Detect which cell encompasses the target text, then output its (x, y) center coordinate. 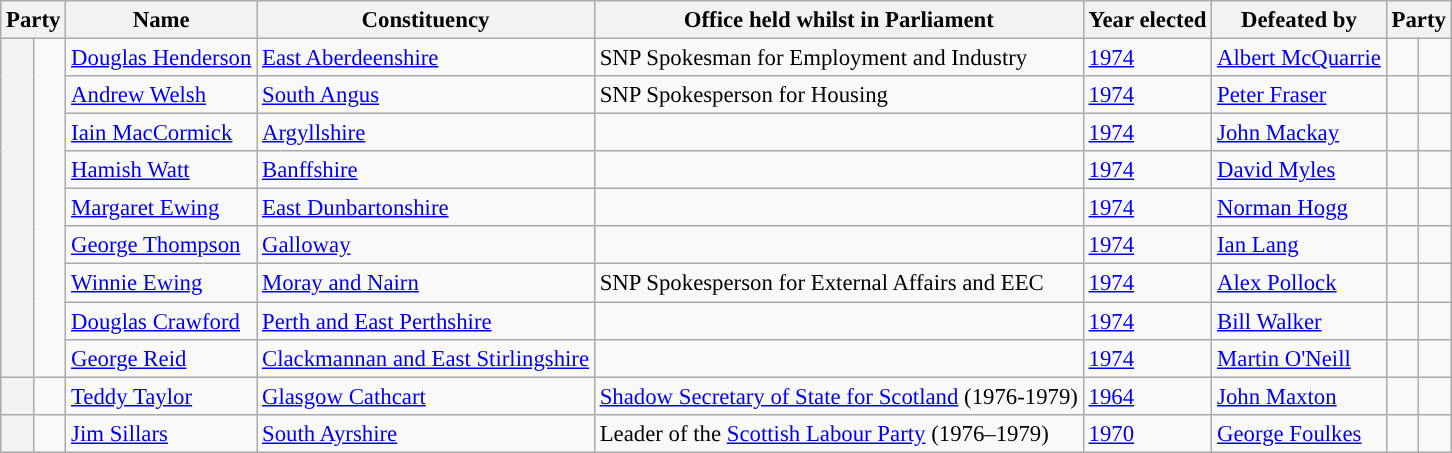
Alex Pollock (1299, 283)
Douglas Henderson (162, 58)
Name (162, 20)
South Ayrshire (426, 433)
Defeated by (1299, 20)
Perth and East Perthshire (426, 321)
Andrew Welsh (162, 95)
Bill Walker (1299, 321)
Ian Lang (1299, 245)
SNP Spokesperson for External Affairs and EEC (838, 283)
Iain MacCormick (162, 133)
1964 (1147, 396)
South Angus (426, 95)
East Dunbartonshire (426, 208)
Year elected (1147, 20)
David Myles (1299, 170)
Leader of the Scottish Labour Party (1976–1979) (838, 433)
John Maxton (1299, 396)
Clackmannan and East Stirlingshire (426, 358)
Constituency (426, 20)
George Foulkes (1299, 433)
Norman Hogg (1299, 208)
Winnie Ewing (162, 283)
1970 (1147, 433)
Peter Fraser (1299, 95)
SNP Spokesman for Employment and Industry (838, 58)
Office held whilst in Parliament (838, 20)
Shadow Secretary of State for Scotland (1976-1979) (838, 396)
Martin O'Neill (1299, 358)
Hamish Watt (162, 170)
Argyllshire (426, 133)
George Reid (162, 358)
George Thompson (162, 245)
Moray and Nairn (426, 283)
Margaret Ewing (162, 208)
Banffshire (426, 170)
Douglas Crawford (162, 321)
Galloway (426, 245)
Teddy Taylor (162, 396)
Albert McQuarrie (1299, 58)
Glasgow Cathcart (426, 396)
Jim Sillars (162, 433)
John Mackay (1299, 133)
SNP Spokesperson for Housing (838, 95)
East Aberdeenshire (426, 58)
